Extract the [X, Y] coordinate from the center of the cell holding the provided text.  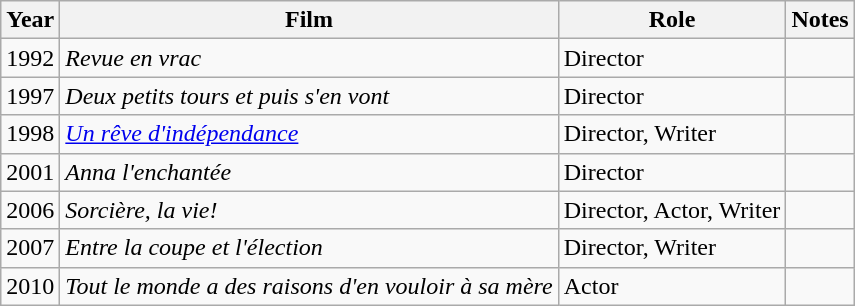
1997 [30, 96]
Sorcière, la vie! [309, 210]
2010 [30, 286]
Tout le monde a des raisons d'en vouloir à sa mère [309, 286]
1992 [30, 58]
2001 [30, 172]
2007 [30, 248]
1998 [30, 134]
Director, Actor, Writer [672, 210]
Actor [672, 286]
Film [309, 20]
Notes [820, 20]
Revue en vrac [309, 58]
Year [30, 20]
Un rêve d'indépendance [309, 134]
Deux petits tours et puis s'en vont [309, 96]
Entre la coupe et l'élection [309, 248]
2006 [30, 210]
Anna l'enchantée [309, 172]
Role [672, 20]
